Determine the (X, Y) coordinate at the center of the cell enclosing the given text.  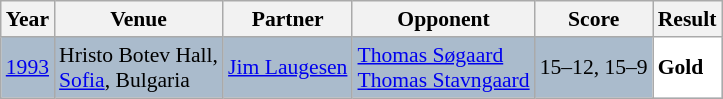
Hristo Botev Hall,Sofia, Bulgaria (138, 68)
Gold (688, 68)
Score (594, 19)
Year (28, 19)
Venue (138, 19)
15–12, 15–9 (594, 68)
Jim Laugesen (288, 68)
Thomas Søgaard Thomas Stavngaard (443, 68)
Result (688, 19)
Opponent (443, 19)
Partner (288, 19)
1993 (28, 68)
